From the cell containing the given text, extract its center point as [x, y] coordinate. 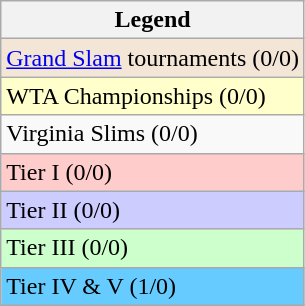
WTA Championships (0/0) [153, 96]
Tier IV & V (1/0) [153, 286]
Legend [153, 20]
Grand Slam tournaments (0/0) [153, 58]
Virginia Slims (0/0) [153, 134]
Tier I (0/0) [153, 172]
Tier II (0/0) [153, 210]
Tier III (0/0) [153, 248]
